Return the [x, y] coordinate for the center point of the cell that contains the specified text.  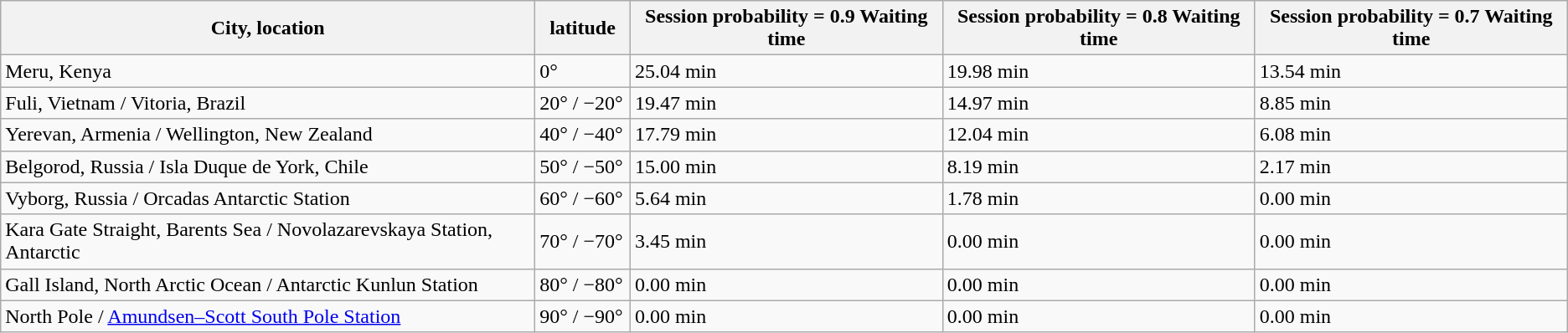
Belgorod, Russia / Isla Duque de York, Chile [268, 166]
0° [583, 71]
13.54 min [1411, 71]
8.85 min [1411, 103]
City, location [268, 28]
70° / −70° [583, 241]
Session probability = 0.8 Waiting time [1099, 28]
1.78 min [1099, 198]
25.04 min [786, 71]
12.04 min [1099, 135]
Meru, Kenya [268, 71]
Yerevan, Armenia / Wellington, New Zealand [268, 135]
19.47 min [786, 103]
19.98 min [1099, 71]
17.79 min [786, 135]
50° / −50° [583, 166]
Fuli, Vietnam / Vitoria, Brazil [268, 103]
5.64 min [786, 198]
20° / −20° [583, 103]
Vyborg, Russia / Orcadas Antarctic Station [268, 198]
Session probability = 0.7 Waiting time [1411, 28]
15.00 min [786, 166]
90° / −90° [583, 316]
60° / −60° [583, 198]
8.19 min [1099, 166]
6.08 min [1411, 135]
14.97 min [1099, 103]
North Pole / Amundsen–Scott South Pole Station [268, 316]
Gall Island, North Arctic Ocean / Antarctic Kunlun Station [268, 284]
3.45 min [786, 241]
80° / −80° [583, 284]
latitude [583, 28]
Kara Gate Straight, Barents Sea / Novolazarevskaya Station, Antarctic [268, 241]
40° / −40° [583, 135]
Session probability = 0.9 Waiting time [786, 28]
2.17 min [1411, 166]
